Locate the cell with the specified text and output its [x, y] center coordinate. 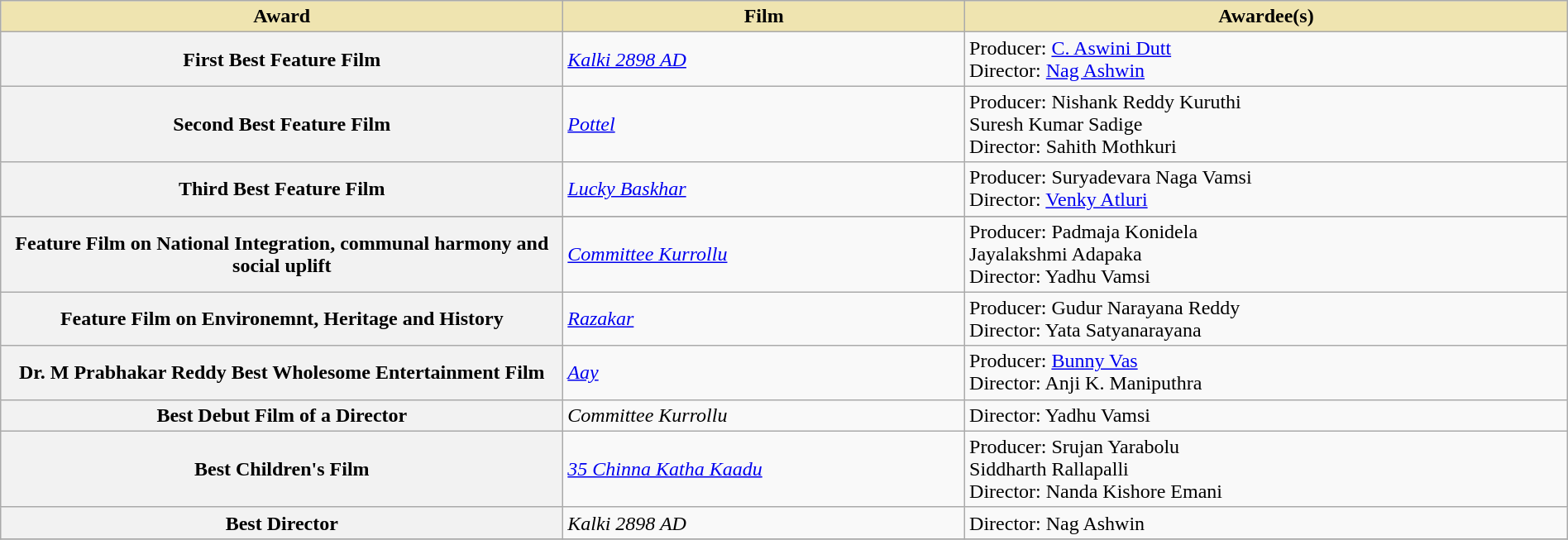
Best Children's Film [282, 469]
First Best Feature Film [282, 60]
Razakar [764, 319]
Producer: Bunny VasDirector: Anji K. Maniputhra [1267, 372]
Second Best Feature Film [282, 124]
Aay [764, 372]
Award [282, 17]
Producer: Padmaja KonidelaJayalakshmi AdapakaDirector: Yadhu Vamsi [1267, 254]
Director: Yadhu Vamsi [1267, 415]
Producer: Suryadevara Naga VamsiDirector: Venky Atluri [1267, 189]
Producer: C. Aswini DuttDirector: Nag Ashwin [1267, 60]
35 Chinna Katha Kaadu [764, 469]
Lucky Baskhar [764, 189]
Producer: Gudur Narayana ReddyDirector: Yata Satyanarayana [1267, 319]
Producer: Nishank Reddy KuruthiSuresh Kumar SadigeDirector: Sahith Mothkuri [1267, 124]
Director: Nag Ashwin [1267, 523]
Best Director [282, 523]
Feature Film on Environemnt, Heritage and History [282, 319]
Awardee(s) [1267, 17]
Third Best Feature Film [282, 189]
Producer: Srujan YaraboluSiddharth RallapalliDirector: Nanda Kishore Emani [1267, 469]
Pottel [764, 124]
Dr. M Prabhakar Reddy Best Wholesome Entertainment Film [282, 372]
Feature Film on National Integration, communal harmony and social uplift [282, 254]
Film [764, 17]
Best Debut Film of a Director [282, 415]
